Pinpoint the cell where the given text exists, returning its (X, Y) midpoint coordinate. 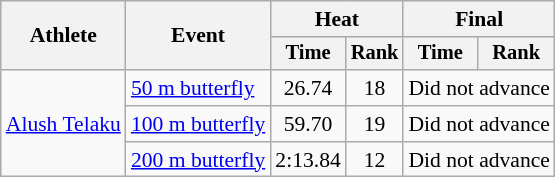
18 (375, 88)
Athlete (64, 36)
100 m butterfly (198, 124)
Alush Telaku (64, 124)
50 m butterfly (198, 88)
19 (375, 124)
Heat (336, 19)
59.70 (308, 124)
Event (198, 36)
Final (479, 19)
26.74 (308, 88)
